Search for the cell housing the specified text and yield its [X, Y] center coordinate. 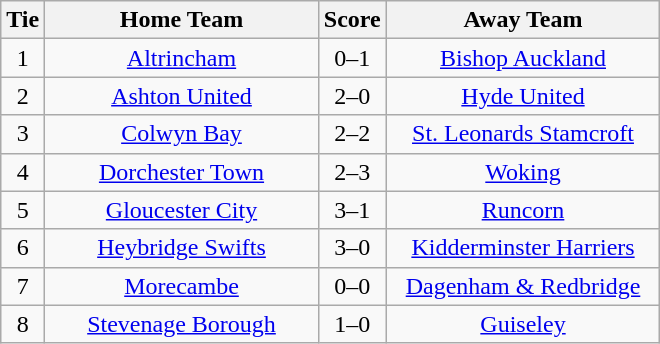
8 [23, 324]
Hyde United [523, 96]
2–2 [352, 134]
Gloucester City [182, 210]
2–0 [352, 96]
Stevenage Borough [182, 324]
Score [352, 20]
Ashton United [182, 96]
2 [23, 96]
Away Team [523, 20]
St. Leonards Stamcroft [523, 134]
1 [23, 58]
7 [23, 286]
Kidderminster Harriers [523, 248]
4 [23, 172]
Heybridge Swifts [182, 248]
Tie [23, 20]
Dorchester Town [182, 172]
0–0 [352, 286]
Colwyn Bay [182, 134]
Morecambe [182, 286]
1–0 [352, 324]
Guiseley [523, 324]
Home Team [182, 20]
Bishop Auckland [523, 58]
Altrincham [182, 58]
3–1 [352, 210]
Woking [523, 172]
3 [23, 134]
Dagenham & Redbridge [523, 286]
0–1 [352, 58]
5 [23, 210]
Runcorn [523, 210]
6 [23, 248]
3–0 [352, 248]
2–3 [352, 172]
